Provide the [X, Y] coordinate of the cell's center where the given text is located.  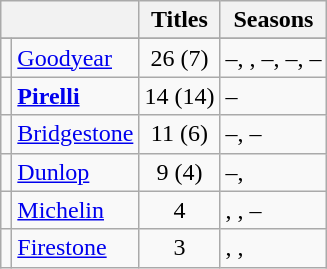
Firestone [76, 248]
Pirelli [76, 96]
–, , –, –, – [274, 58]
Michelin [76, 210]
26 (7) [180, 58]
Seasons [274, 20]
4 [180, 210]
11 (6) [180, 134]
Dunlop [76, 172]
–, – [274, 134]
Goodyear [76, 58]
– [274, 96]
–, [274, 172]
Titles [180, 20]
3 [180, 248]
, , – [274, 210]
, , [274, 248]
9 (4) [180, 172]
14 (14) [180, 96]
Bridgestone [76, 134]
